Return (x, y) of the center of cell containing provided text 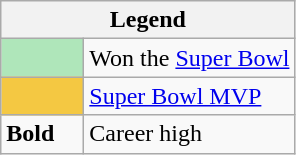
Won the Super Bowl (190, 58)
Career high (190, 134)
Super Bowl MVP (190, 96)
Legend (148, 20)
Bold (42, 134)
